Determine the [x, y] coordinate at the center of the cell enclosing the given text.  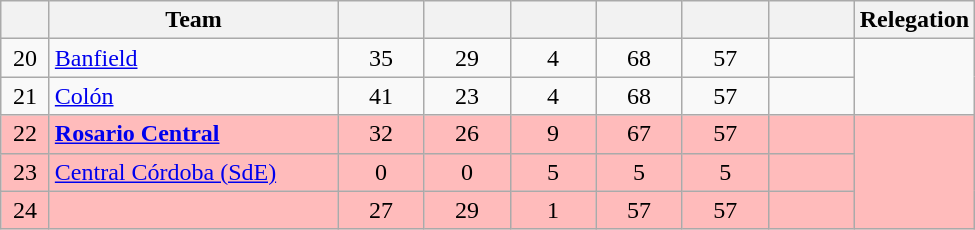
67 [639, 134]
Central Córdoba (SdE) [194, 172]
Rosario Central [194, 134]
1 [553, 210]
Team [194, 20]
Colón [194, 96]
32 [381, 134]
41 [381, 96]
22 [26, 134]
21 [26, 96]
Relegation [914, 20]
24 [26, 210]
26 [467, 134]
9 [553, 134]
20 [26, 58]
27 [381, 210]
35 [381, 58]
Banfield [194, 58]
